Search for the cell housing the specified text and yield its [x, y] center coordinate. 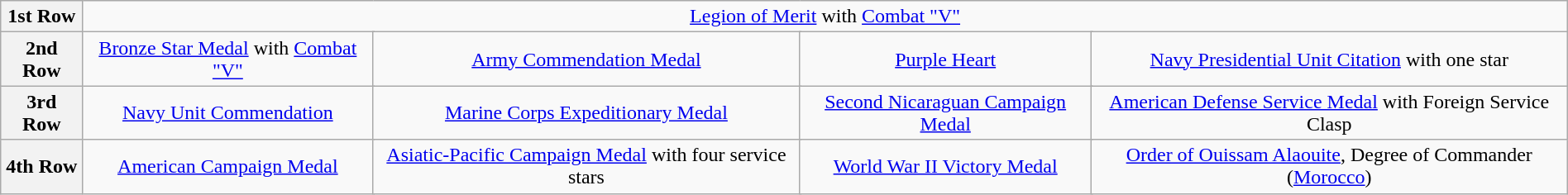
Legion of Merit with Combat "V" [825, 17]
Asiatic-Pacific Campaign Medal with four service stars [586, 167]
4th Row [41, 167]
2nd Row [41, 59]
Marine Corps Expeditionary Medal [586, 112]
Navy Presidential Unit Citation with one star [1329, 59]
Order of Ouissam Alaouite, Degree of Commander (Morocco) [1329, 167]
Navy Unit Commendation [228, 112]
American Campaign Medal [228, 167]
Second Nicaraguan Campaign Medal [945, 112]
Purple Heart [945, 59]
World War II Victory Medal [945, 167]
American Defense Service Medal with Foreign Service Clasp [1329, 112]
1st Row [41, 17]
Bronze Star Medal with Combat "V" [228, 59]
Army Commendation Medal [586, 59]
3rd Row [41, 112]
